Locate the cell with the specified text and output its [X, Y] center coordinate. 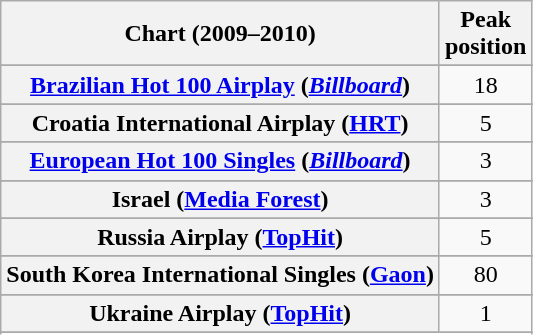
Chart (2009–2010) [220, 34]
Russia Airplay (TopHit) [220, 237]
Israel (Media Forest) [220, 199]
Peakposition [485, 34]
South Korea International Singles (Gaon) [220, 275]
Croatia International Airplay (HRT) [220, 123]
Brazilian Hot 100 Airplay (Billboard) [220, 85]
1 [485, 313]
Ukraine Airplay (TopHit) [220, 313]
80 [485, 275]
18 [485, 85]
European Hot 100 Singles (Billboard) [220, 161]
